Detect which cell encompasses the target text, then output its [x, y] center coordinate. 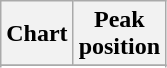
Chart [37, 34]
Peakposition [119, 34]
